Detect which cell encompasses the target text, then output its [x, y] center coordinate. 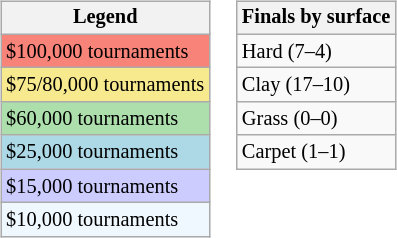
Carpet (1–1) [316, 152]
$75/80,000 tournaments [105, 85]
Finals by surface [316, 18]
Legend [105, 18]
$10,000 tournaments [105, 220]
$60,000 tournaments [105, 119]
$100,000 tournaments [105, 51]
Grass (0–0) [316, 119]
Clay (17–10) [316, 85]
Hard (7–4) [316, 51]
$25,000 tournaments [105, 152]
$15,000 tournaments [105, 186]
